Pinpoint the cell where the given text exists, returning its [X, Y] midpoint coordinate. 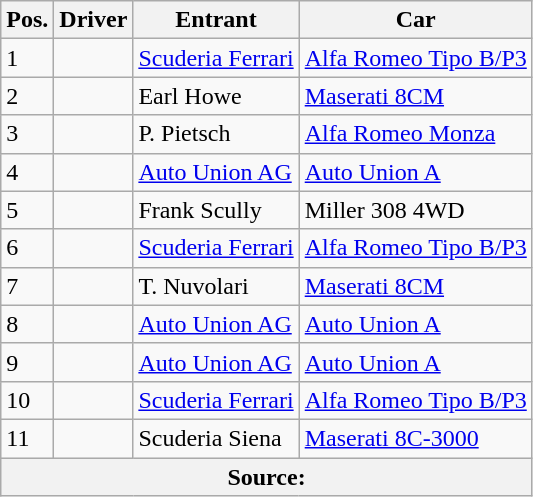
2 [28, 96]
4 [28, 172]
Entrant [216, 20]
Pos. [28, 20]
T. Nuvolari [216, 286]
6 [28, 248]
9 [28, 362]
Maserati 8C-3000 [416, 438]
Scuderia Siena [216, 438]
7 [28, 286]
Frank Scully [216, 210]
8 [28, 324]
3 [28, 134]
Miller 308 4WD [416, 210]
Car [416, 20]
Source: [267, 477]
1 [28, 58]
P. Pietsch [216, 134]
5 [28, 210]
Earl Howe [216, 96]
10 [28, 400]
Alfa Romeo Monza [416, 134]
Driver [94, 20]
11 [28, 438]
